Return the (X, Y) coordinate for the center point of the cell that contains the specified text.  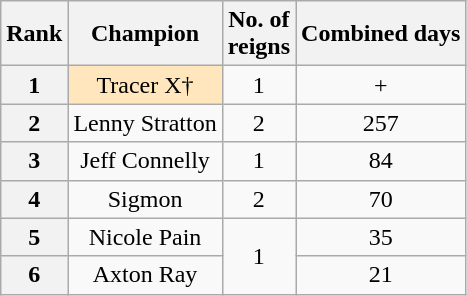
Rank (34, 34)
3 (34, 161)
Nicole Pain (145, 237)
70 (381, 199)
257 (381, 123)
35 (381, 237)
Jeff Connelly (145, 161)
+ (381, 85)
Champion (145, 34)
21 (381, 275)
Axton Ray (145, 275)
4 (34, 199)
No. ofreigns (258, 34)
84 (381, 161)
5 (34, 237)
Lenny Stratton (145, 123)
Sigmon (145, 199)
Tracer X† (145, 85)
Combined days (381, 34)
6 (34, 275)
